Determine the (x, y) coordinate at the center of the cell enclosing the given text.  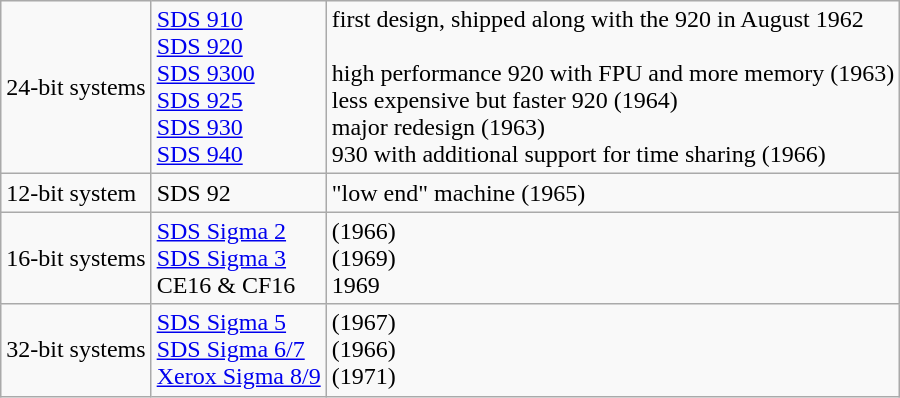
SDS Sigma 5SDS Sigma 6/7Xerox Sigma 8/9 (238, 350)
24-bit systems (76, 88)
(1967)(1966)(1971) (613, 350)
16-bit systems (76, 258)
12-bit system (76, 193)
"low end" machine (1965) (613, 193)
SDS Sigma 2SDS Sigma 3CE16 & CF16 (238, 258)
(1966)(1969)1969 (613, 258)
SDS 910SDS 920SDS 9300SDS 925SDS 930SDS 940 (238, 88)
SDS 92 (238, 193)
32-bit systems (76, 350)
